Scan for the cell matching the given text and deliver its (x, y) coordinate at center. 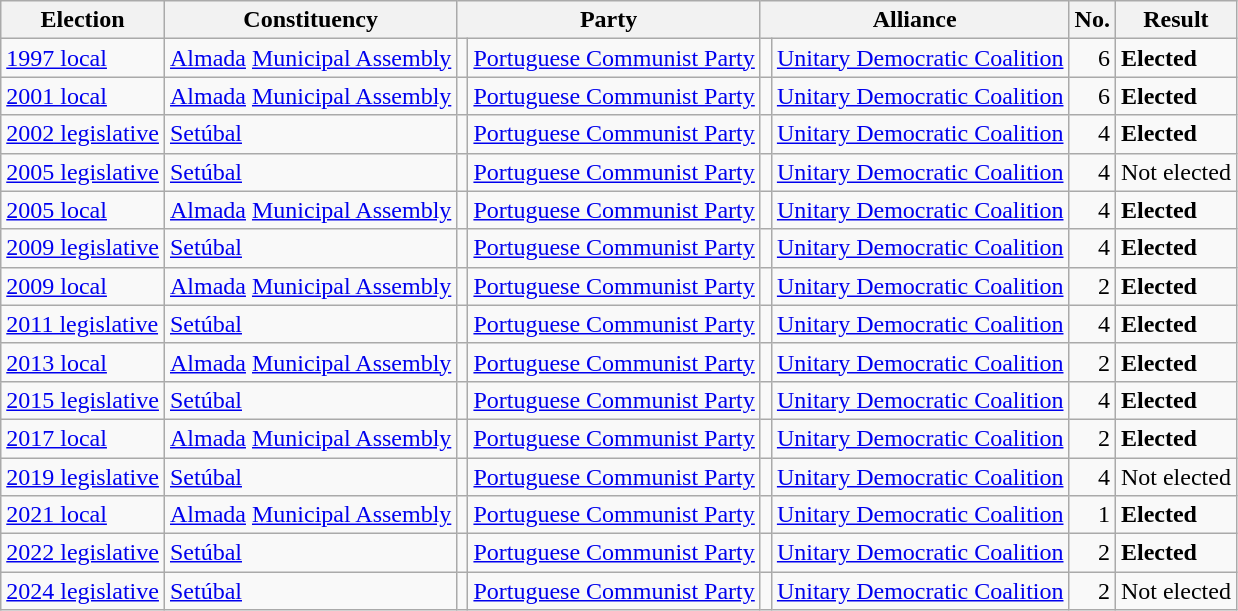
2021 local (83, 515)
2009 local (83, 286)
Result (1176, 20)
2022 legislative (83, 553)
Election (83, 20)
2019 legislative (83, 477)
2009 legislative (83, 248)
1 (1092, 515)
2001 local (83, 96)
2005 legislative (83, 172)
2011 legislative (83, 324)
1997 local (83, 58)
2017 local (83, 438)
2005 local (83, 210)
Alliance (914, 20)
2015 legislative (83, 400)
2013 local (83, 362)
2002 legislative (83, 134)
No. (1092, 20)
2024 legislative (83, 591)
Constituency (310, 20)
Party (608, 20)
